Detect which cell encompasses the target text, then output its (X, Y) center coordinate. 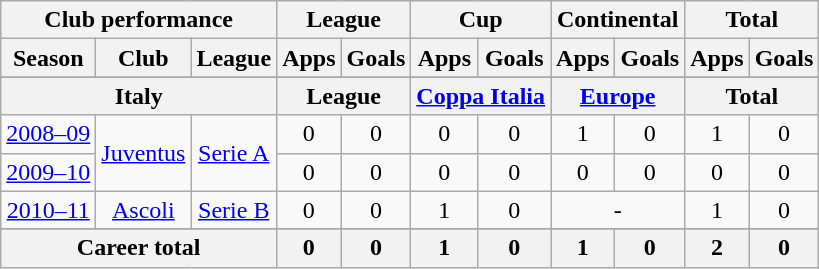
2008–09 (48, 134)
Juventus (144, 153)
Cup (481, 20)
Continental (618, 20)
Italy (139, 96)
Serie A (234, 153)
2009–10 (48, 172)
2 (717, 248)
Career total (139, 248)
Ascoli (144, 210)
Europe (618, 96)
- (618, 210)
Serie B (234, 210)
Season (48, 58)
Club (144, 58)
Coppa Italia (481, 96)
Club performance (139, 20)
2010–11 (48, 210)
